Output the (X, Y) coordinate of the center of the cell containing the given text.  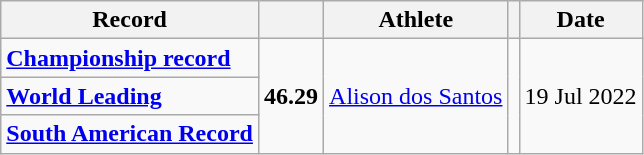
Record (130, 20)
World Leading (130, 96)
Alison dos Santos (416, 96)
19 Jul 2022 (580, 96)
46.29 (290, 96)
Championship record (130, 58)
South American Record (130, 134)
Athlete (416, 20)
Date (580, 20)
